Scan for the cell matching the given text and deliver its (x, y) coordinate at center. 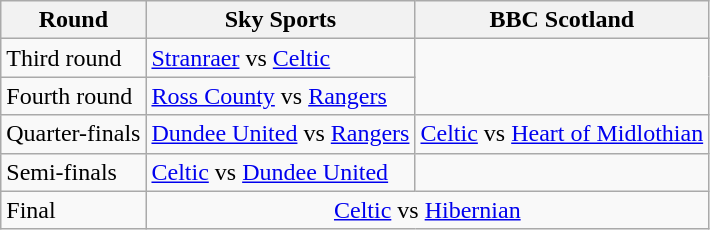
Fourth round (74, 96)
Round (74, 20)
Third round (74, 58)
Ross County vs Rangers (280, 96)
Quarter-finals (74, 134)
BBC Scotland (562, 20)
Celtic vs Heart of Midlothian (562, 134)
Semi-finals (74, 172)
Dundee United vs Rangers (280, 134)
Sky Sports (280, 20)
Celtic vs Hibernian (428, 210)
Celtic vs Dundee United (280, 172)
Final (74, 210)
Stranraer vs Celtic (280, 58)
